For the text-containing cell, return its midpoint in (X, Y) coordinate format. 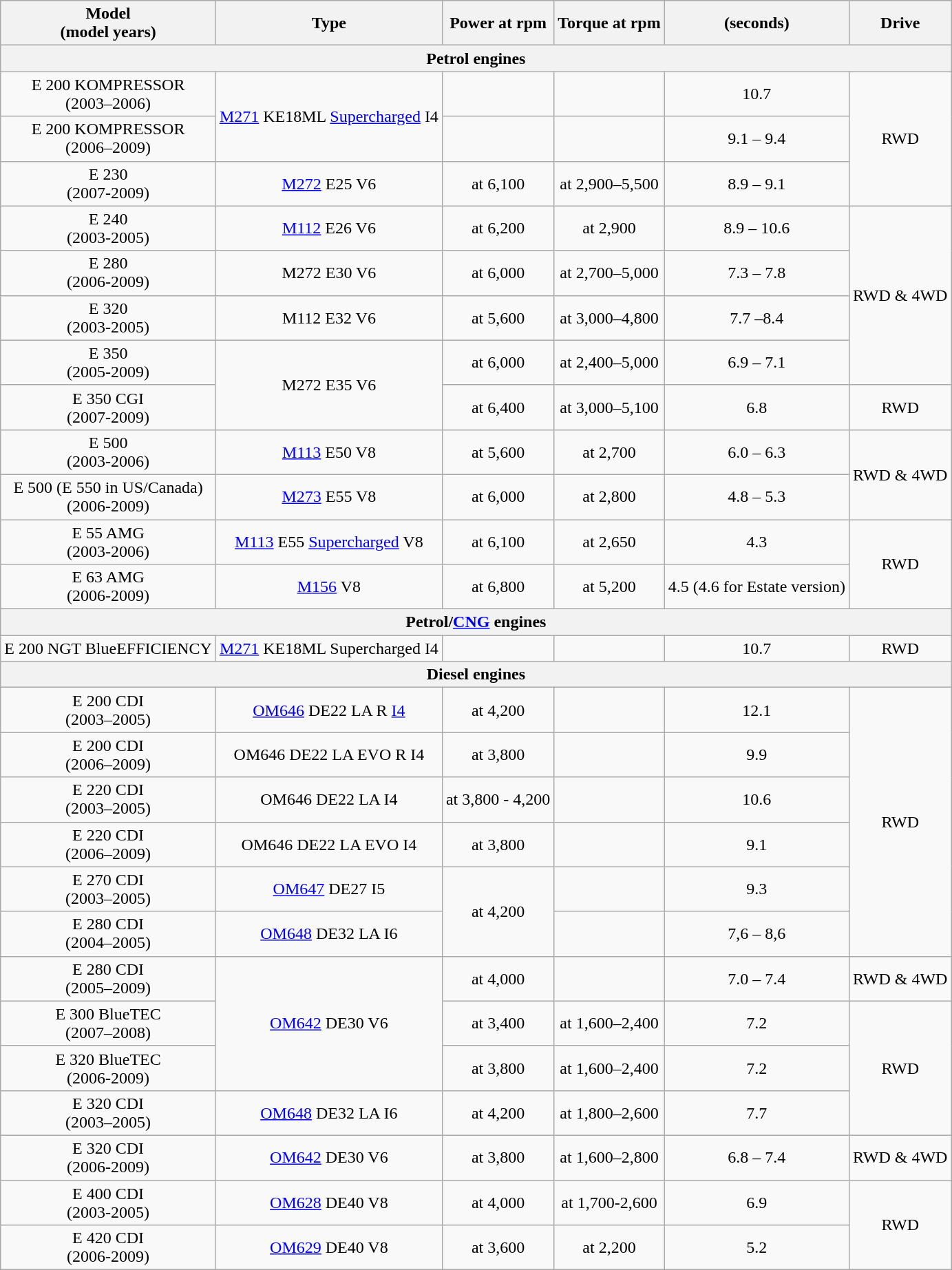
Model(model years) (109, 23)
at 2,900–5,500 (609, 183)
at 6,200 (498, 229)
at 2,700 (609, 452)
E 240(2003-2005) (109, 229)
at 3,000–4,800 (609, 318)
E 280(2006-2009) (109, 273)
M272 E30 V6 (329, 273)
9.3 (757, 889)
M113 E55 Supercharged V8 (329, 541)
7.7 (757, 1112)
at 2,200 (609, 1247)
6.8 (757, 408)
M272 E25 V6 (329, 183)
at 1,700-2,600 (609, 1202)
Diesel engines (476, 675)
7,6 – 8,6 (757, 933)
10.6 (757, 800)
9.1 – 9.4 (757, 139)
M112 E26 V6 (329, 229)
Drive (900, 23)
OM646 DE22 LA EVO I4 (329, 844)
E 320 CDI(2006-2009) (109, 1158)
at 2,400–5,000 (609, 362)
M156 V8 (329, 586)
7.3 – 7.8 (757, 273)
E 55 AMG(2003-2006) (109, 541)
E 500 (E 550 in US/Canada)(2006-2009) (109, 497)
M273 E55 V8 (329, 497)
E 500(2003-2006) (109, 452)
E 280 CDI(2004–2005) (109, 933)
E 200 KOMPRESSOR(2006–2009) (109, 139)
OM629 DE40 V8 (329, 1247)
at 1,600–2,800 (609, 1158)
at 1,800–2,600 (609, 1112)
E 200 CDI(2006–2009) (109, 754)
E 270 CDI(2003–2005) (109, 889)
4.3 (757, 541)
5.2 (757, 1247)
4.5 (4.6 for Estate version) (757, 586)
M112 E32 V6 (329, 318)
at 2,700–5,000 (609, 273)
at 3,600 (498, 1247)
OM647 DE27 I5 (329, 889)
6.9 – 7.1 (757, 362)
E 350(2005-2009) (109, 362)
OM646 DE22 LA R I4 (329, 710)
E 320 BlueTEC(2006-2009) (109, 1068)
E 350 CGI(2007-2009) (109, 408)
E 220 CDI(2003–2005) (109, 800)
E 320(2003-2005) (109, 318)
Torque at rpm (609, 23)
E 200 KOMPRESSOR(2003–2006) (109, 94)
at 5,200 (609, 586)
at 6,800 (498, 586)
Petrol engines (476, 59)
E 400 CDI(2003-2005) (109, 1202)
E 280 CDI(2005–2009) (109, 979)
M113 E50 V8 (329, 452)
M272 E35 V6 (329, 385)
E 200 NGT BlueEFFICIENCY (109, 648)
6.0 – 6.3 (757, 452)
at 2,900 (609, 229)
4.8 – 5.3 (757, 497)
8.9 – 9.1 (757, 183)
Power at rpm (498, 23)
9.9 (757, 754)
6.8 – 7.4 (757, 1158)
7.0 – 7.4 (757, 979)
at 3,000–5,100 (609, 408)
at 2,800 (609, 497)
Petrol/CNG engines (476, 622)
E 230(2007-2009) (109, 183)
at 2,650 (609, 541)
at 3,800 - 4,200 (498, 800)
E 63 AMG(2006-2009) (109, 586)
OM646 DE22 LA I4 (329, 800)
7.7 –8.4 (757, 318)
OM646 DE22 LA EVO R I4 (329, 754)
9.1 (757, 844)
12.1 (757, 710)
8.9 – 10.6 (757, 229)
6.9 (757, 1202)
E 320 CDI(2003–2005) (109, 1112)
at 3,400 (498, 1023)
E 300 BlueTEC(2007–2008) (109, 1023)
(seconds) (757, 23)
E 220 CDI(2006–2009) (109, 844)
E 200 CDI(2003–2005) (109, 710)
OM628 DE40 V8 (329, 1202)
at 6,400 (498, 408)
E 420 CDI(2006-2009) (109, 1247)
Type (329, 23)
